Search for the cell housing the specified text and yield its (x, y) center coordinate. 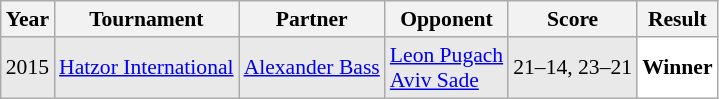
2015 (28, 68)
21–14, 23–21 (572, 68)
Tournament (146, 19)
Partner (312, 19)
Alexander Bass (312, 68)
Result (678, 19)
Opponent (446, 19)
Hatzor International (146, 68)
Winner (678, 68)
Score (572, 19)
Year (28, 19)
Leon Pugach Aviv Sade (446, 68)
